Detect which cell encompasses the target text, then output its (X, Y) center coordinate. 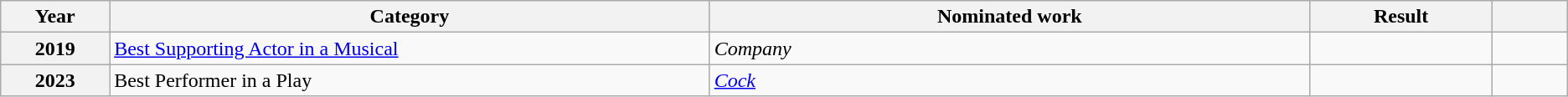
Category (410, 17)
Best Performer in a Play (410, 80)
Result (1401, 17)
Best Supporting Actor in a Musical (410, 48)
2019 (55, 48)
Year (55, 17)
Company (1009, 48)
2023 (55, 80)
Nominated work (1009, 17)
Cock (1009, 80)
